Scan for the cell matching the given text and deliver its (X, Y) coordinate at center. 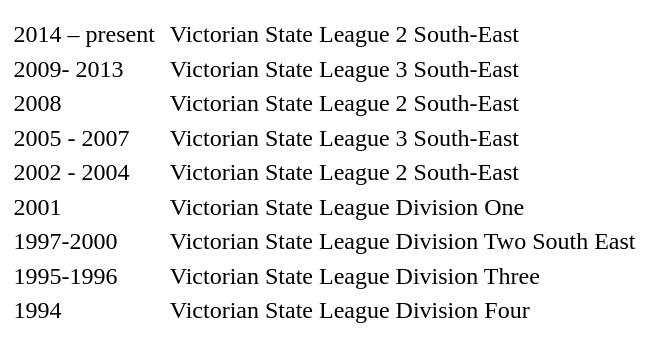
1995-1996 (84, 276)
Victorian State League Division Three (402, 276)
Victorian State League Division One (402, 207)
2002 - 2004 (84, 173)
Victorian State League Division Four (402, 311)
1994 (84, 311)
2008 (84, 103)
Victorian State League Division Two South East (402, 241)
2005 - 2007 (84, 138)
2001 (84, 207)
2014 – present (84, 35)
2009- 2013 (84, 69)
1997-2000 (84, 241)
